Extract the (X, Y) coordinate from the center of the cell holding the provided text.  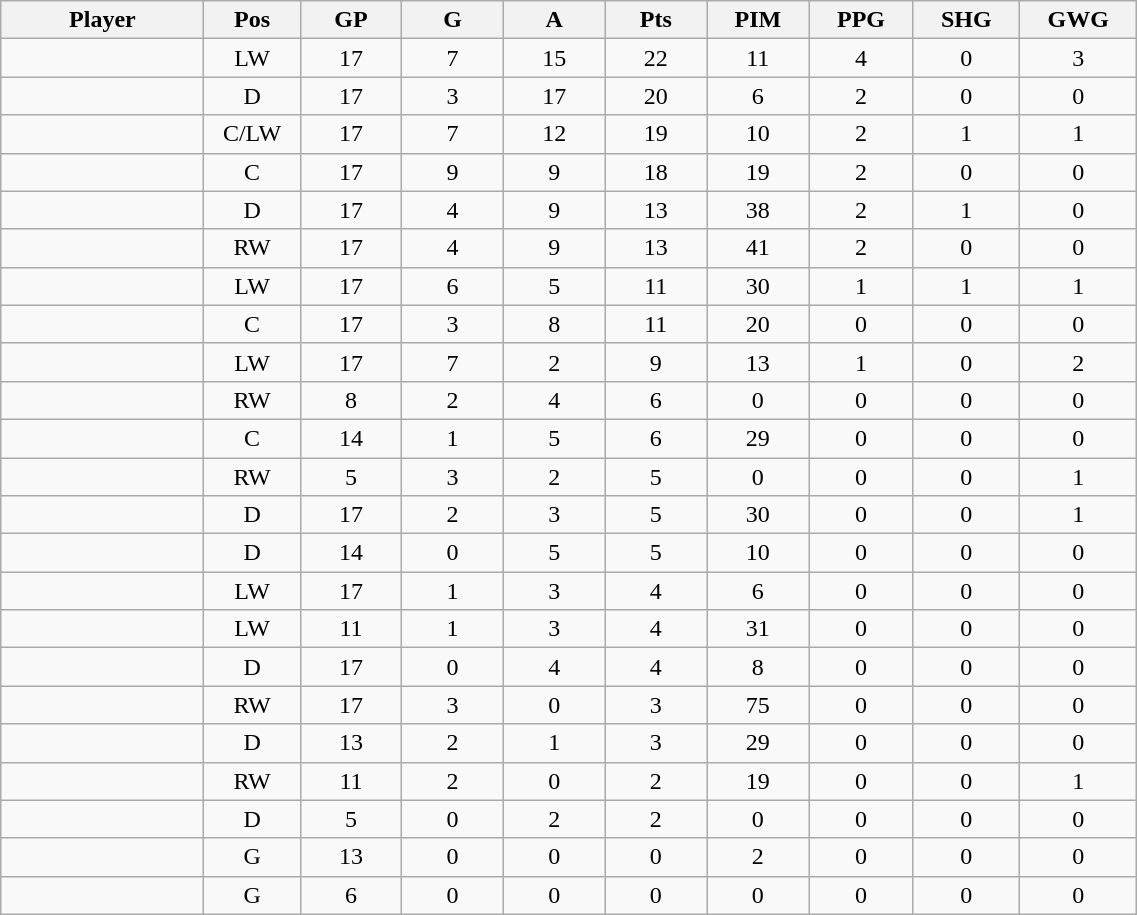
PIM (758, 20)
Pts (656, 20)
41 (758, 248)
PPG (861, 20)
18 (656, 172)
SHG (966, 20)
38 (758, 210)
75 (758, 705)
GP (351, 20)
C/LW (252, 134)
GWG (1078, 20)
12 (554, 134)
A (554, 20)
22 (656, 58)
Player (102, 20)
Pos (252, 20)
31 (758, 629)
15 (554, 58)
